Pinpoint the cell where the given text exists, returning its [X, Y] midpoint coordinate. 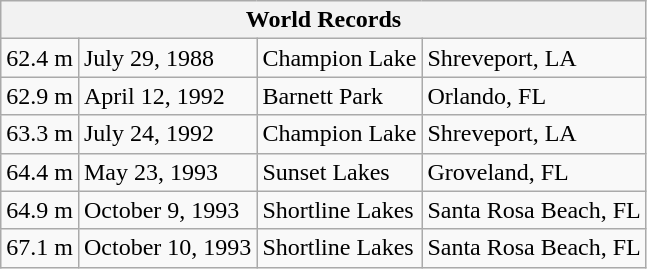
October 9, 1993 [167, 210]
World Records [324, 20]
64.9 m [40, 210]
May 23, 1993 [167, 172]
63.3 m [40, 134]
Barnett Park [340, 96]
64.4 m [40, 172]
Groveland, FL [534, 172]
Sunset Lakes [340, 172]
October 10, 1993 [167, 248]
July 29, 1988 [167, 58]
Orlando, FL [534, 96]
62.4 m [40, 58]
67.1 m [40, 248]
April 12, 1992 [167, 96]
July 24, 1992 [167, 134]
62.9 m [40, 96]
